Scan for the cell matching the given text and deliver its (x, y) coordinate at center. 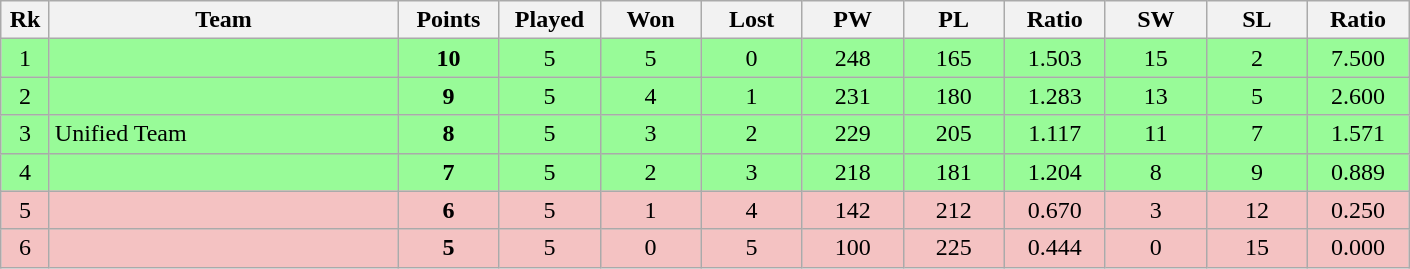
0.889 (1358, 172)
0.670 (1054, 210)
SL (1256, 20)
1.571 (1358, 134)
2.600 (1358, 96)
Played (550, 20)
7.500 (1358, 58)
229 (852, 134)
Team (224, 20)
218 (852, 172)
Lost (752, 20)
PL (954, 20)
Points (448, 20)
100 (852, 248)
Unified Team (224, 134)
205 (954, 134)
1.204 (1054, 172)
SW (1156, 20)
12 (1256, 210)
11 (1156, 134)
142 (852, 210)
165 (954, 58)
212 (954, 210)
180 (954, 96)
0.444 (1054, 248)
1.283 (1054, 96)
248 (852, 58)
0.250 (1358, 210)
1.117 (1054, 134)
231 (852, 96)
1.503 (1054, 58)
Won (650, 20)
Rk (26, 20)
181 (954, 172)
225 (954, 248)
PW (852, 20)
10 (448, 58)
0.000 (1358, 248)
13 (1156, 96)
